Extract the (X, Y) coordinate from the center of the cell holding the provided text.  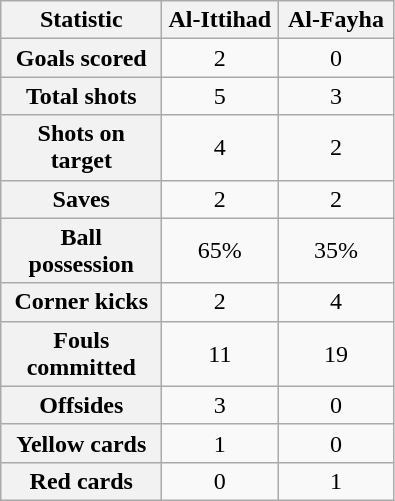
Corner kicks (82, 302)
Fouls committed (82, 354)
Shots on target (82, 148)
Ball possession (82, 250)
Al-Ittihad (220, 20)
Goals scored (82, 58)
Saves (82, 199)
65% (220, 250)
5 (220, 96)
Al-Fayha (336, 20)
35% (336, 250)
Statistic (82, 20)
19 (336, 354)
Yellow cards (82, 443)
Total shots (82, 96)
11 (220, 354)
Red cards (82, 481)
Offsides (82, 405)
